Scan for the cell matching the given text and deliver its [X, Y] coordinate at center. 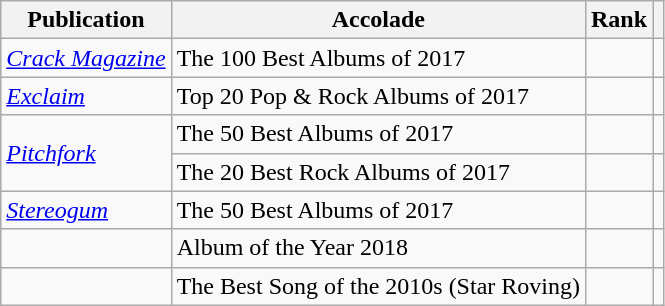
The 100 Best Albums of 2017 [378, 58]
Pitchfork [86, 153]
The 20 Best Rock Albums of 2017 [378, 172]
Publication [86, 20]
Rank [618, 20]
Accolade [378, 20]
The Best Song of the 2010s (Star Roving) [378, 286]
Crack Magazine [86, 58]
Exclaim [86, 96]
Album of the Year 2018 [378, 248]
Stereogum [86, 210]
Top 20 Pop & Rock Albums of 2017 [378, 96]
